Detect which cell encompasses the target text, then output its (X, Y) center coordinate. 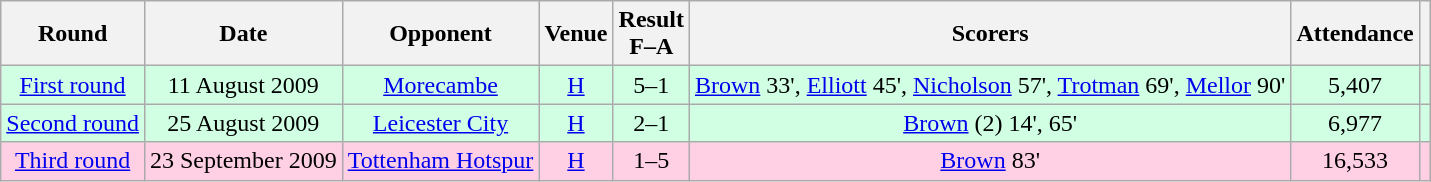
Second round (73, 123)
First round (73, 85)
Third round (73, 161)
Opponent (440, 34)
Brown (2) 14', 65' (990, 123)
16,533 (1355, 161)
Brown 83' (990, 161)
11 August 2009 (243, 85)
23 September 2009 (243, 161)
1–5 (651, 161)
Round (73, 34)
Brown 33', Elliott 45', Nicholson 57', Trotman 69', Mellor 90' (990, 85)
Attendance (1355, 34)
6,977 (1355, 123)
Tottenham Hotspur (440, 161)
Scorers (990, 34)
25 August 2009 (243, 123)
5,407 (1355, 85)
Venue (576, 34)
5–1 (651, 85)
Leicester City (440, 123)
ResultF–A (651, 34)
Morecambe (440, 85)
Date (243, 34)
2–1 (651, 123)
